For the text-containing cell, return its midpoint in [x, y] coordinate format. 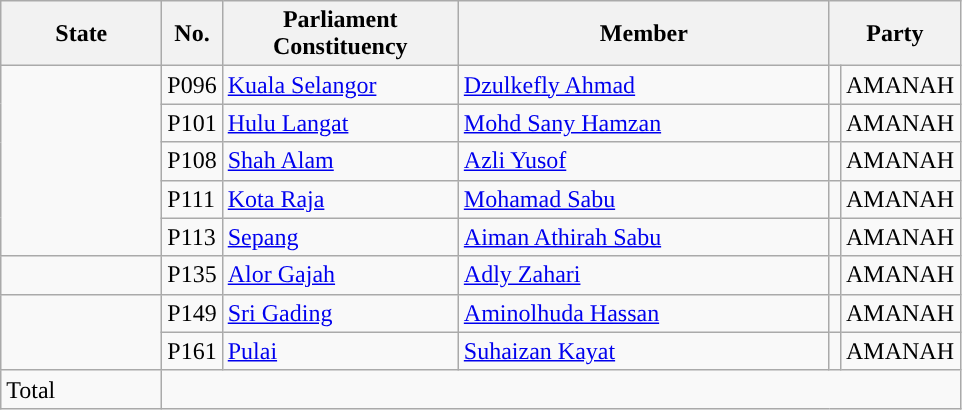
Parliament Constituency [340, 34]
Kota Raja [340, 199]
Dzulkefly Ahmad [644, 85]
P113 [192, 237]
Sepang [340, 237]
Hulu Langat [340, 123]
Azli Yusof [644, 161]
State [82, 34]
P111 [192, 199]
Total [82, 389]
No. [192, 34]
P135 [192, 275]
Adly Zahari [644, 275]
Aminolhuda Hassan [644, 313]
P149 [192, 313]
Kuala Selangor [340, 85]
Alor Gajah [340, 275]
Aiman Athirah Sabu [644, 237]
Member [644, 34]
Shah Alam [340, 161]
P108 [192, 161]
P161 [192, 351]
Mohamad Sabu [644, 199]
Sri Gading [340, 313]
Party [894, 34]
P096 [192, 85]
P101 [192, 123]
Mohd Sany Hamzan [644, 123]
Suhaizan Kayat [644, 351]
Pulai [340, 351]
